Identify which cell holds the provided text, then report its [x, y] central coordinate. 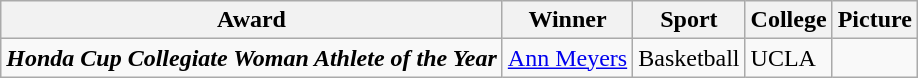
Honda Cup Collegiate Woman Athlete of the Year [252, 58]
College [788, 20]
Picture [874, 20]
Ann Meyers [567, 58]
Basketball [689, 58]
Winner [567, 20]
Sport [689, 20]
Award [252, 20]
UCLA [788, 58]
